From the cell containing the given text, extract its center point as [X, Y] coordinate. 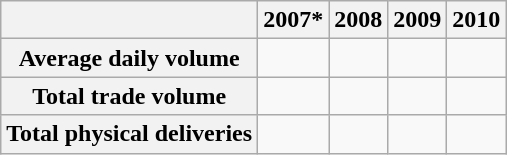
2007* [294, 20]
Average daily volume [130, 58]
2009 [418, 20]
2008 [358, 20]
Total physical deliveries [130, 134]
Total trade volume [130, 96]
2010 [476, 20]
